Detect which cell encompasses the target text, then output its (X, Y) center coordinate. 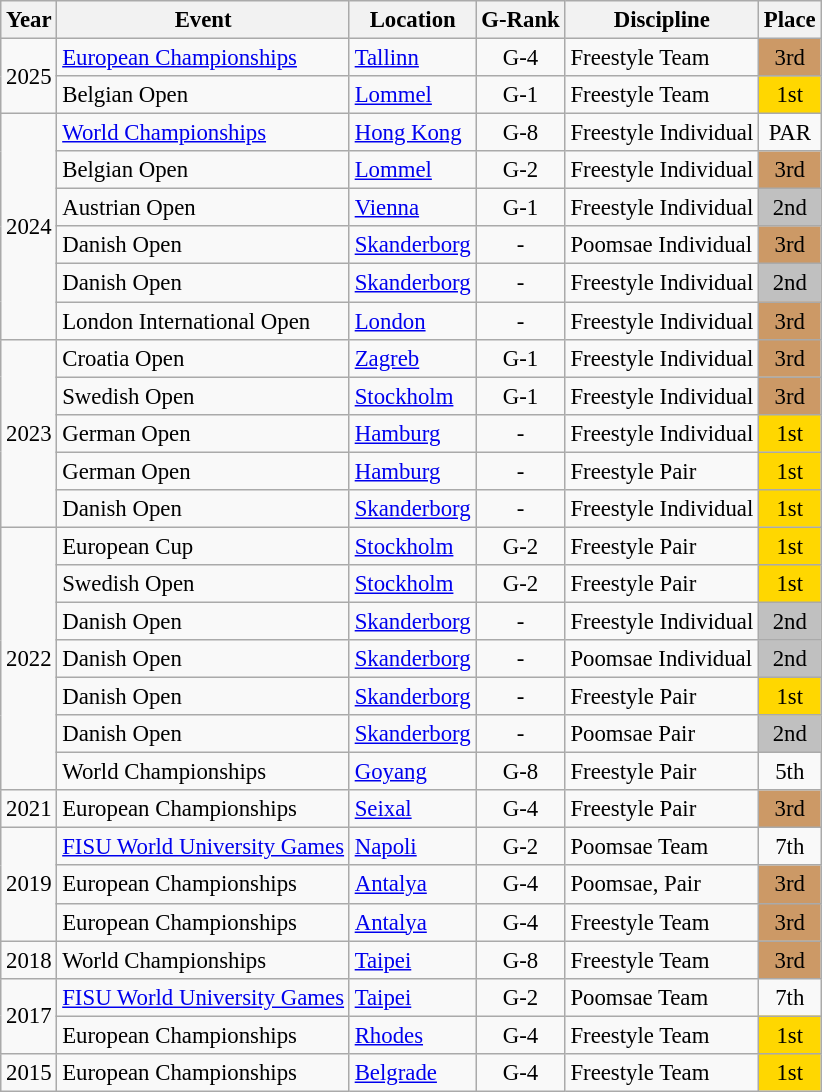
Zagreb (412, 358)
Seixal (412, 809)
Poomsae Pair (662, 734)
PAR (790, 133)
2018 (29, 960)
Discipline (662, 20)
Vienna (412, 208)
London (412, 321)
G-Rank (520, 20)
2023 (29, 433)
Napoli (412, 847)
Place (790, 20)
Goyang (412, 772)
2024 (29, 227)
2017 (29, 1016)
5th (790, 772)
Austrian Open (203, 208)
Rhodes (412, 1035)
London International Open (203, 321)
2019 (29, 884)
Belgrade (412, 1073)
2015 (29, 1073)
Year (29, 20)
Event (203, 20)
Location (412, 20)
2022 (29, 658)
Tallinn (412, 58)
European Cup (203, 546)
Croatia Open (203, 358)
2021 (29, 809)
Hong Kong (412, 133)
2025 (29, 76)
Poomsae, Pair (662, 885)
